Return [X, Y] of the center of cell containing provided text 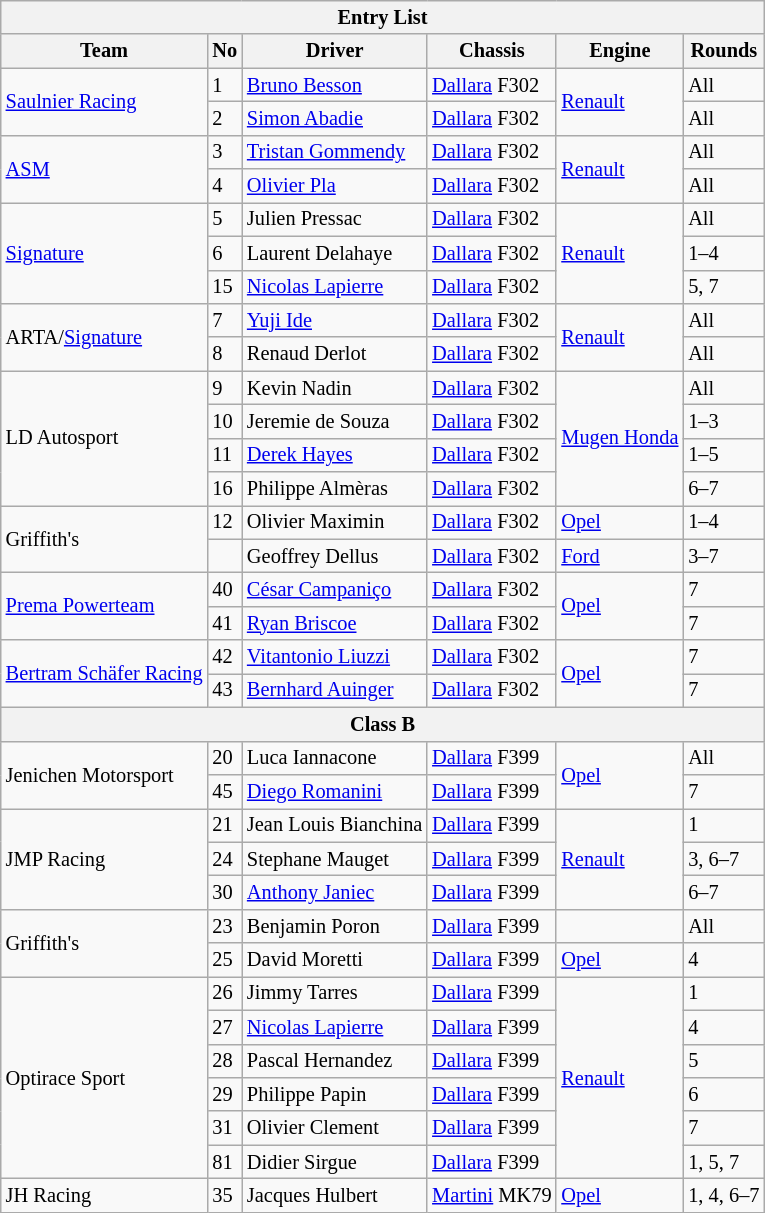
27 [224, 1027]
2 [224, 118]
8 [224, 354]
Entry List [383, 17]
29 [224, 1094]
11 [224, 455]
JH Racing [104, 1195]
Bruno Besson [334, 85]
5, 7 [724, 287]
Renaud Derlot [334, 354]
40 [224, 589]
26 [224, 993]
45 [224, 791]
Pascal Hernandez [334, 1061]
Class B [383, 724]
23 [224, 926]
Driver [334, 51]
Laurent Delahaye [334, 253]
Jacques Hulbert [334, 1195]
Bertram Schäfer Racing [104, 674]
43 [224, 690]
Olivier Clement [334, 1128]
3, 6–7 [724, 859]
31 [224, 1128]
Saulnier Racing [104, 102]
1, 4, 6–7 [724, 1195]
81 [224, 1162]
Julien Pressac [334, 219]
Yuji Ide [334, 320]
Optirace Sport [104, 1077]
15 [224, 287]
Ryan Briscoe [334, 623]
Luca Iannacone [334, 758]
ASM [104, 168]
Kevin Nadin [334, 388]
28 [224, 1061]
21 [224, 825]
Tristan Gommendy [334, 152]
César Campaniço [334, 589]
9 [224, 388]
16 [224, 489]
Martini MK79 [492, 1195]
Jeremie de Souza [334, 421]
Simon Abadie [334, 118]
Geoffrey Dellus [334, 556]
25 [224, 960]
1, 5, 7 [724, 1162]
35 [224, 1195]
3 [224, 152]
Philippe Papin [334, 1094]
David Moretti [334, 960]
Prema Powerteam [104, 606]
Jimmy Tarres [334, 993]
3–7 [724, 556]
42 [224, 657]
Vitantonio Liuzzi [334, 657]
Anthony Janiec [334, 892]
1–3 [724, 421]
Engine [620, 51]
24 [224, 859]
JMP Racing [104, 858]
Philippe Almèras [334, 489]
Rounds [724, 51]
Jenichen Motorsport [104, 774]
Olivier Maximin [334, 522]
Jean Louis Bianchina [334, 825]
Chassis [492, 51]
12 [224, 522]
30 [224, 892]
20 [224, 758]
1–5 [724, 455]
Benjamin Poron [334, 926]
Derek Hayes [334, 455]
Ford [620, 556]
41 [224, 623]
Didier Sirgue [334, 1162]
Signature [104, 252]
Bernhard Auinger [334, 690]
Team [104, 51]
No [224, 51]
Stephane Mauget [334, 859]
Diego Romanini [334, 791]
ARTA/Signature [104, 336]
Mugen Honda [620, 438]
LD Autosport [104, 438]
Olivier Pla [334, 186]
10 [224, 421]
